Scan for the cell matching the given text and deliver its (X, Y) coordinate at center. 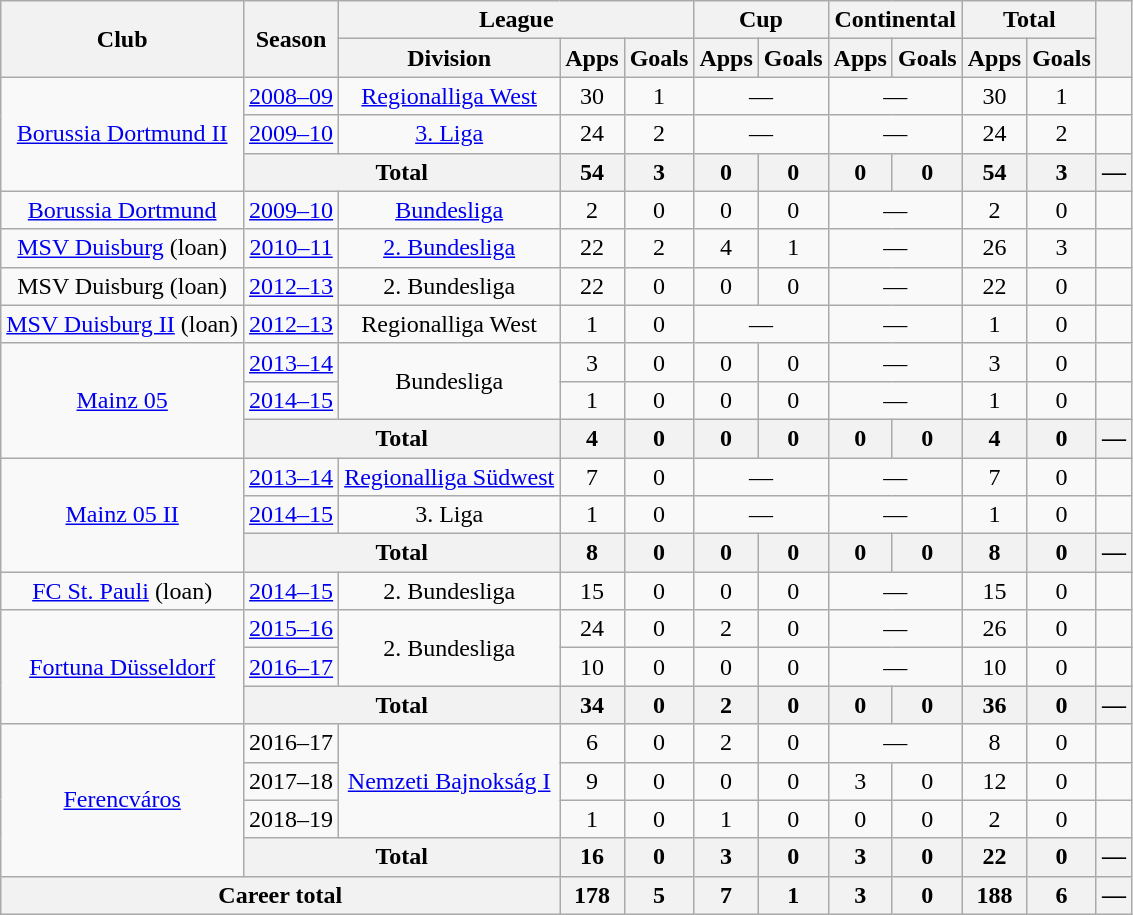
Season (292, 39)
34 (592, 705)
2017–18 (292, 781)
16 (592, 857)
Continental (895, 20)
League (516, 20)
2010–11 (292, 248)
178 (592, 895)
Nemzeti Bajnokság I (450, 781)
Mainz 05 (122, 400)
MSV Duisburg II (loan) (122, 324)
Mainz 05 II (122, 515)
FC St. Pauli (loan) (122, 591)
Regionalliga Südwest (450, 477)
9 (592, 781)
Fortuna Düsseldorf (122, 667)
Cup (761, 20)
12 (994, 781)
5 (659, 895)
Career total (280, 895)
36 (994, 705)
Club (122, 39)
2015–16 (292, 629)
188 (994, 895)
2018–19 (292, 819)
Ferencváros (122, 800)
Borussia Dortmund II (122, 134)
Division (450, 58)
Borussia Dortmund (122, 210)
2008–09 (292, 96)
